Extract the [X, Y] coordinate from the center of the cell holding the provided text.  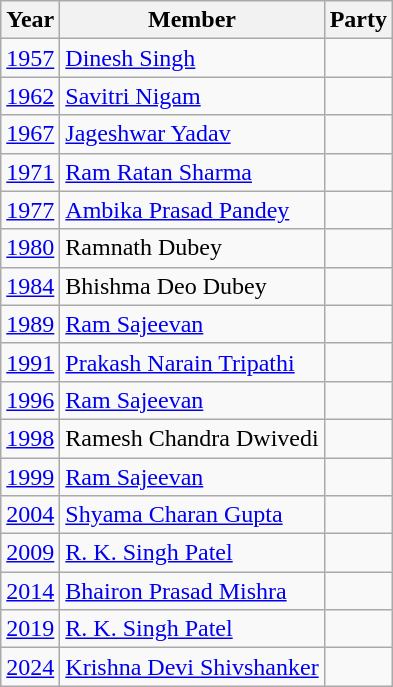
1998 [30, 438]
Krishna Devi Shivshanker [192, 667]
Dinesh Singh [192, 58]
2019 [30, 629]
Bhishma Deo Dubey [192, 286]
Jageshwar Yadav [192, 134]
Bhairon Prasad Mishra [192, 591]
1977 [30, 210]
1980 [30, 248]
Ram Ratan Sharma [192, 172]
Prakash Narain Tripathi [192, 362]
1971 [30, 172]
1989 [30, 324]
2024 [30, 667]
1984 [30, 286]
2009 [30, 553]
Ramesh Chandra Dwivedi [192, 438]
1996 [30, 400]
1967 [30, 134]
Shyama Charan Gupta [192, 515]
Ramnath Dubey [192, 248]
Savitri Nigam [192, 96]
1999 [30, 477]
1962 [30, 96]
Year [30, 20]
1991 [30, 362]
1957 [30, 58]
Party [358, 20]
Ambika Prasad Pandey [192, 210]
2004 [30, 515]
2014 [30, 591]
Member [192, 20]
